Identify which cell holds the provided text, then report its (x, y) central coordinate. 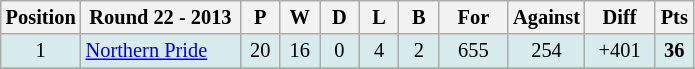
B (419, 17)
Against (546, 17)
36 (674, 51)
655 (474, 51)
4 (379, 51)
16 (300, 51)
254 (546, 51)
Position (41, 17)
L (379, 17)
Diff (620, 17)
W (300, 17)
1 (41, 51)
D (340, 17)
Pts (674, 17)
2 (419, 51)
20 (260, 51)
0 (340, 51)
For (474, 17)
+401 (620, 51)
Round 22 - 2013 (161, 17)
P (260, 17)
Northern Pride (161, 51)
